Output the [x, y] coordinate of the center of the cell containing the given text.  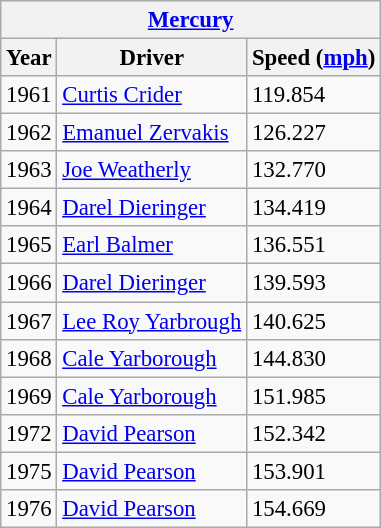
1967 [29, 321]
144.830 [314, 358]
Mercury [191, 20]
119.854 [314, 95]
1964 [29, 208]
1969 [29, 396]
126.227 [314, 133]
1972 [29, 433]
136.551 [314, 245]
1961 [29, 95]
Joe Weatherly [152, 170]
1975 [29, 471]
1968 [29, 358]
152.342 [314, 433]
154.669 [314, 509]
1976 [29, 509]
1965 [29, 245]
1962 [29, 133]
151.985 [314, 396]
1963 [29, 170]
Year [29, 58]
134.419 [314, 208]
Earl Balmer [152, 245]
Lee Roy Yarbrough [152, 321]
1966 [29, 283]
Emanuel Zervakis [152, 133]
Driver [152, 58]
132.770 [314, 170]
Speed (mph) [314, 58]
140.625 [314, 321]
Curtis Crider [152, 95]
153.901 [314, 471]
139.593 [314, 283]
